Determine the (X, Y) coordinate at the center of the cell enclosing the given text.  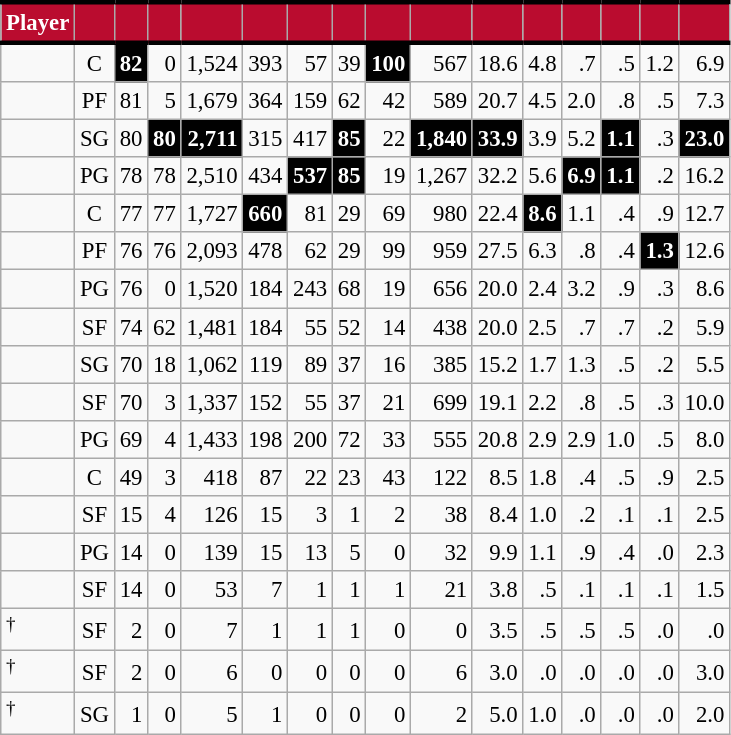
1,524 (212, 62)
16 (388, 364)
39 (348, 62)
23.0 (704, 139)
7.3 (704, 101)
364 (266, 101)
2.2 (542, 402)
385 (442, 364)
53 (212, 590)
18 (164, 364)
438 (442, 327)
5.0 (497, 714)
20.8 (497, 439)
243 (310, 289)
5.6 (542, 176)
1.2 (660, 62)
10.0 (704, 402)
417 (310, 139)
1,481 (212, 327)
1,727 (212, 214)
656 (442, 289)
87 (266, 477)
159 (310, 101)
198 (266, 439)
2.3 (704, 552)
13 (310, 552)
1,840 (442, 139)
152 (266, 402)
699 (442, 402)
19.1 (497, 402)
2,510 (212, 176)
119 (266, 364)
3.9 (542, 139)
12.6 (704, 251)
1,520 (212, 289)
418 (212, 477)
980 (442, 214)
22.4 (497, 214)
2,711 (212, 139)
5.2 (582, 139)
537 (310, 176)
589 (442, 101)
434 (266, 176)
68 (348, 289)
5.9 (704, 327)
49 (130, 477)
126 (212, 515)
15.2 (497, 364)
315 (266, 139)
5.5 (704, 364)
1,062 (212, 364)
1.7 (542, 364)
555 (442, 439)
3.2 (582, 289)
27.5 (497, 251)
32 (442, 552)
33 (388, 439)
23 (348, 477)
567 (442, 62)
3.5 (497, 629)
Player (38, 22)
3.8 (497, 590)
6.3 (542, 251)
32.2 (497, 176)
4.8 (542, 62)
478 (266, 251)
1,679 (212, 101)
8.4 (497, 515)
2,093 (212, 251)
18.6 (497, 62)
57 (310, 62)
52 (348, 327)
43 (388, 477)
42 (388, 101)
99 (388, 251)
74 (130, 327)
100 (388, 62)
12.7 (704, 214)
82 (130, 62)
33.9 (497, 139)
1,433 (212, 439)
8.5 (497, 477)
8.0 (704, 439)
139 (212, 552)
959 (442, 251)
89 (310, 364)
2.4 (542, 289)
20.7 (497, 101)
4.5 (542, 101)
200 (310, 439)
393 (266, 62)
1.8 (542, 477)
72 (348, 439)
1.5 (704, 590)
122 (442, 477)
660 (266, 214)
1,337 (212, 402)
38 (442, 515)
9.9 (497, 552)
1,267 (442, 176)
16.2 (704, 176)
